Determine the [x, y] coordinate at the center of the cell enclosing the given text.  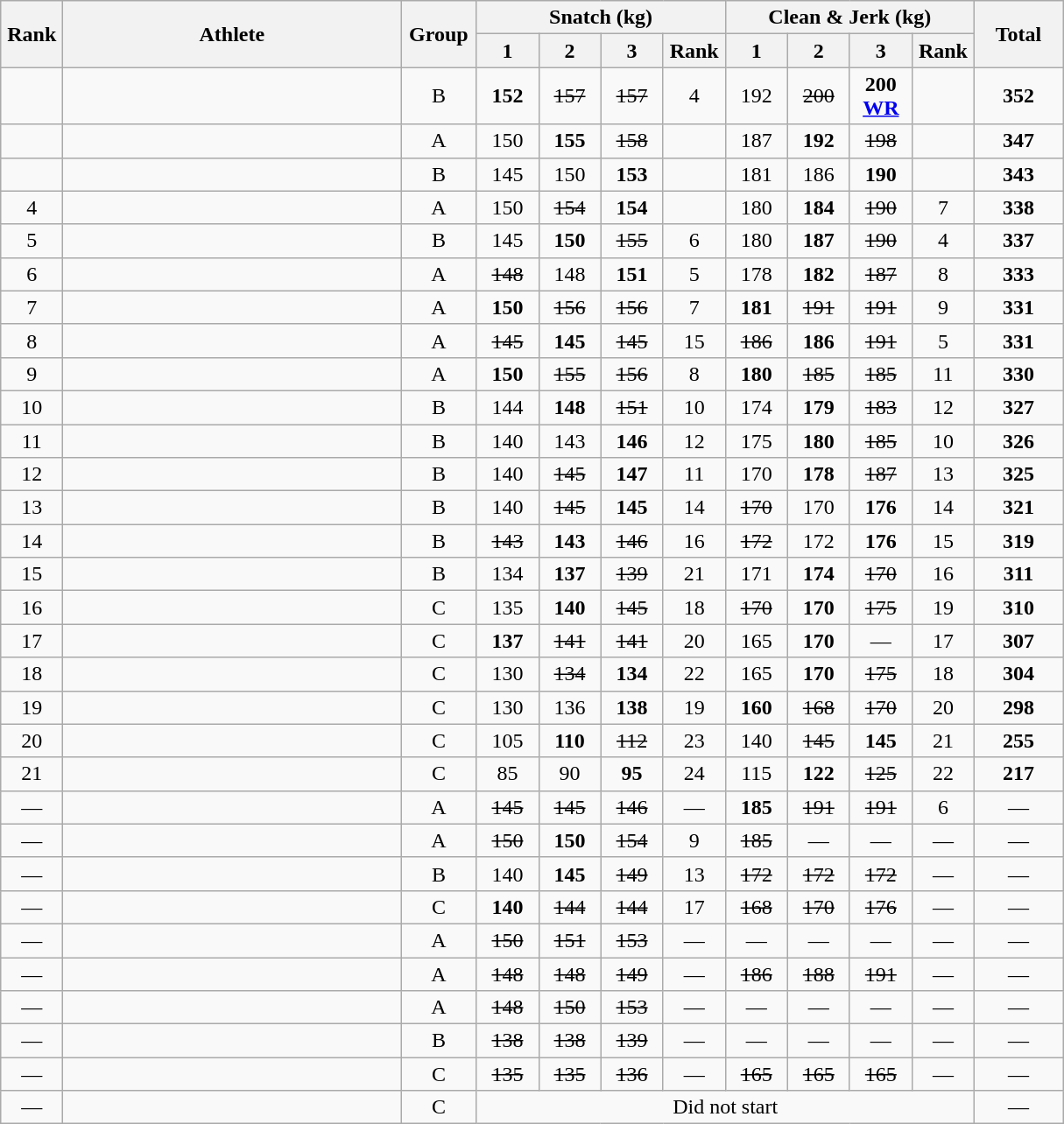
184 [818, 207]
352 [1018, 96]
105 [508, 741]
217 [1018, 774]
326 [1018, 440]
Total [1018, 34]
112 [632, 741]
327 [1018, 407]
158 [632, 141]
319 [1018, 541]
338 [1018, 207]
343 [1018, 174]
200 [818, 96]
255 [1018, 741]
321 [1018, 508]
182 [818, 274]
310 [1018, 608]
179 [818, 407]
183 [881, 407]
311 [1018, 574]
171 [757, 574]
Clean & Jerk (kg) [849, 18]
Did not start [725, 1107]
Athlete [232, 34]
347 [1018, 141]
24 [694, 774]
198 [881, 141]
90 [569, 774]
Snatch (kg) [601, 18]
110 [569, 741]
95 [632, 774]
330 [1018, 374]
85 [508, 774]
160 [757, 707]
147 [632, 474]
122 [818, 774]
23 [694, 741]
325 [1018, 474]
298 [1018, 707]
307 [1018, 641]
337 [1018, 241]
152 [508, 96]
304 [1018, 674]
188 [818, 974]
333 [1018, 274]
200 WR [881, 96]
115 [757, 774]
125 [881, 774]
Group [439, 34]
